Locate the cell with the specified text and output its (x, y) center coordinate. 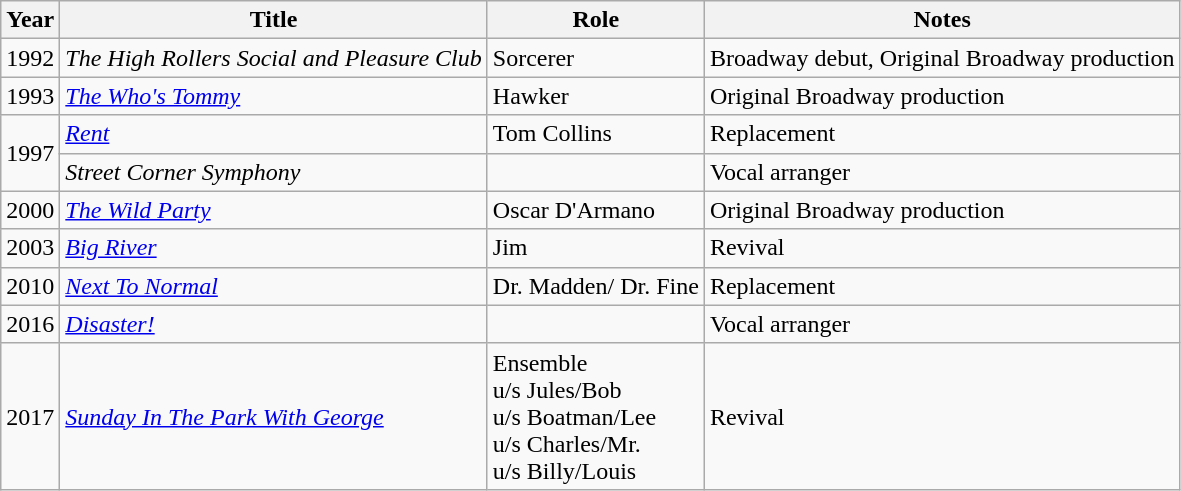
1993 (30, 96)
Big River (274, 248)
Disaster! (274, 324)
Dr. Madden/ Dr. Fine (596, 286)
Tom Collins (596, 134)
2010 (30, 286)
2016 (30, 324)
2017 (30, 416)
Sunday In The Park With George (274, 416)
Jim (596, 248)
Title (274, 20)
2000 (30, 210)
1992 (30, 58)
1997 (30, 153)
Ensembleu/s Jules/Bobu/s Boatman/Leeu/s Charles/Mr.u/s Billy/Louis (596, 416)
Rent (274, 134)
Year (30, 20)
Street Corner Symphony (274, 172)
The Wild Party (274, 210)
The Who's Tommy (274, 96)
Broadway debut, Original Broadway production (942, 58)
The High Rollers Social and Pleasure Club (274, 58)
Notes (942, 20)
2003 (30, 248)
Role (596, 20)
Next To Normal (274, 286)
Hawker (596, 96)
Oscar D'Armano (596, 210)
Sorcerer (596, 58)
